Identify which cell holds the provided text, then report its (X, Y) central coordinate. 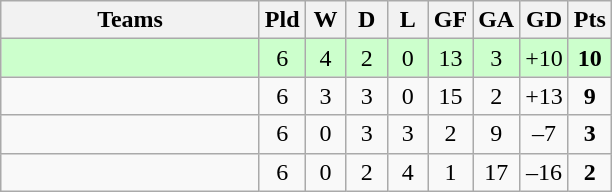
15 (450, 96)
L (408, 20)
GD (544, 20)
17 (496, 172)
W (326, 20)
+13 (544, 96)
–16 (544, 172)
D (366, 20)
Pts (590, 20)
Teams (130, 20)
GF (450, 20)
Pld (282, 20)
1 (450, 172)
+10 (544, 58)
13 (450, 58)
10 (590, 58)
GA (496, 20)
–7 (544, 134)
